Pinpoint the cell where the given text exists, returning its [X, Y] midpoint coordinate. 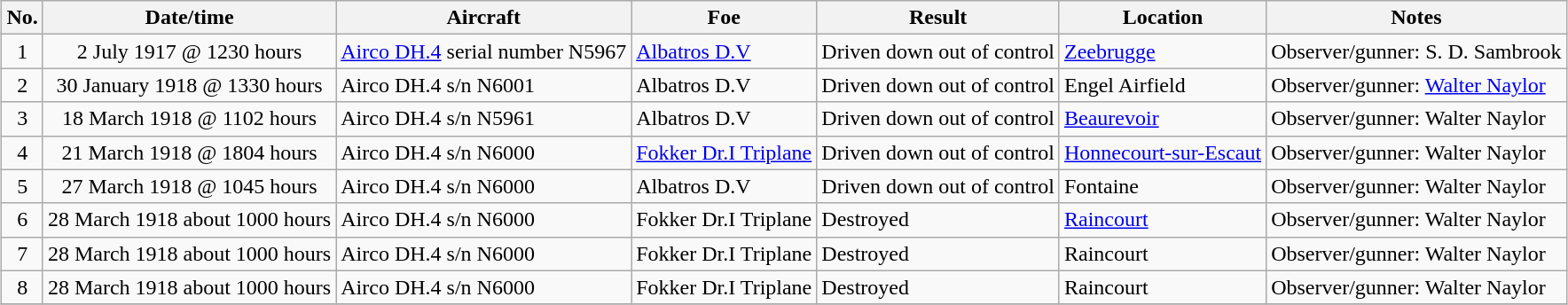
18 March 1918 @ 1102 hours [189, 119]
Notes [1416, 18]
Zeebrugge [1162, 51]
Fontaine [1162, 186]
3 [22, 119]
Observer/gunner: S. D. Sambrook [1416, 51]
Location [1162, 18]
No. [22, 18]
Airco DH.4 serial number N5967 [484, 51]
6 [22, 220]
2 July 1917 @ 1230 hours [189, 51]
27 March 1918 @ 1045 hours [189, 186]
2 [22, 85]
Beaurevoir [1162, 119]
Date/time [189, 18]
4 [22, 152]
30 January 1918 @ 1330 hours [189, 85]
Result [938, 18]
5 [22, 186]
Foe [724, 18]
1 [22, 51]
Airco DH.4 s/n N6001 [484, 85]
Honnecourt-sur-Escaut [1162, 152]
Aircraft [484, 18]
Engel Airfield [1162, 85]
7 [22, 254]
Airco DH.4 s/n N5961 [484, 119]
21 March 1918 @ 1804 hours [189, 152]
8 [22, 287]
